From the cell containing the given text, extract its center point as [x, y] coordinate. 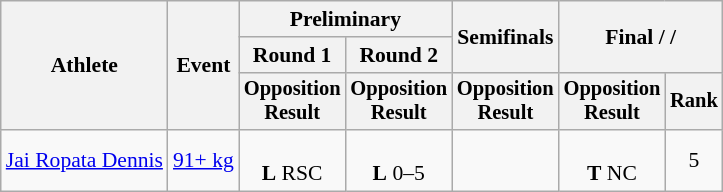
5 [694, 160]
Rank [694, 101]
Athlete [84, 66]
Final / / [641, 36]
T NC [612, 160]
Round 2 [398, 55]
Jai Ropata Dennis [84, 160]
L 0–5 [398, 160]
Preliminary [346, 19]
91+ kg [204, 160]
L RSC [292, 160]
Semifinals [506, 36]
Event [204, 66]
Round 1 [292, 55]
